Return the (x, y) coordinate for the center point of the cell that contains the specified text.  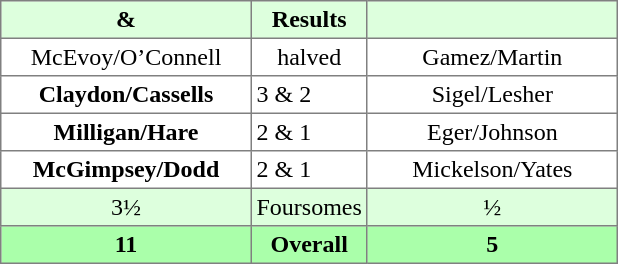
McGimpsey/Dodd (126, 170)
Eger/Johnson (492, 132)
McEvoy/O’Connell (126, 57)
5 (492, 245)
Mickelson/Yates (492, 170)
Gamez/Martin (492, 57)
halved (309, 57)
11 (126, 245)
Sigel/Lesher (492, 95)
3½ (126, 207)
Milligan/Hare (126, 132)
& (126, 20)
½ (492, 207)
Foursomes (309, 207)
Overall (309, 245)
3 & 2 (309, 95)
Results (309, 20)
Claydon/Cassells (126, 95)
